Determine the (x, y) coordinate at the center of the cell enclosing the given text.  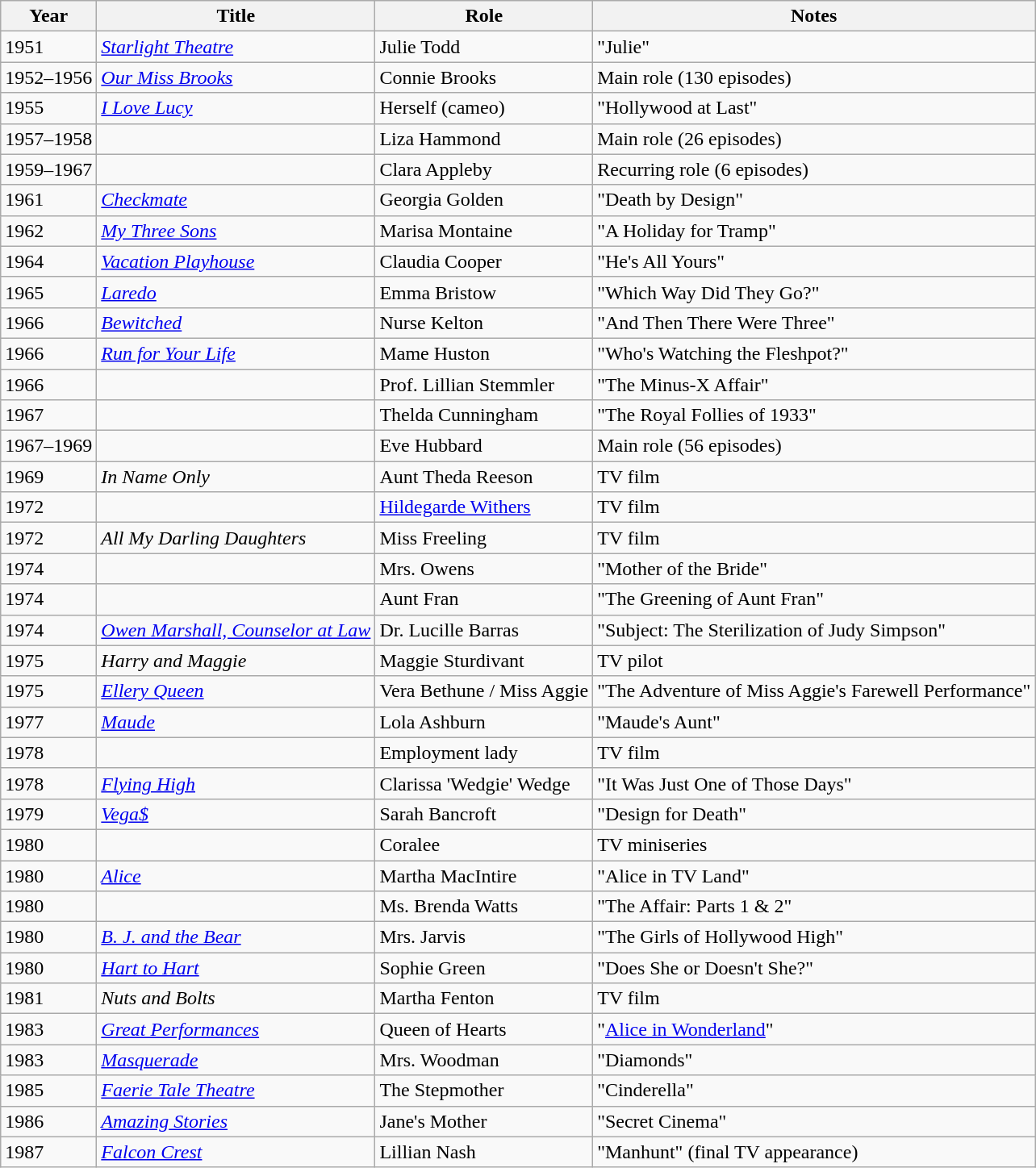
"Who's Watching the Fleshpot?" (814, 353)
"Manhunt" (final TV appearance) (814, 1152)
Eve Hubbard (484, 446)
Herself (cameo) (484, 108)
Sarah Bancroft (484, 814)
1967–1969 (48, 446)
Liza Hammond (484, 139)
The Stepmother (484, 1091)
1977 (48, 722)
Sophie Green (484, 968)
"Secret Cinema" (814, 1121)
Martha Fenton (484, 999)
"It Was Just One of Those Days" (814, 783)
Faerie Tale Theatre (236, 1091)
Mrs. Jarvis (484, 937)
1986 (48, 1121)
Notes (814, 16)
1952–1956 (48, 77)
1967 (48, 415)
In Name Only (236, 477)
Our Miss Brooks (236, 77)
Vera Bethune / Miss Aggie (484, 691)
"Cinderella" (814, 1091)
Lillian Nash (484, 1152)
I Love Lucy (236, 108)
Georgia Golden (484, 200)
Jane's Mother (484, 1121)
"And Then There Were Three" (814, 323)
Nuts and Bolts (236, 999)
"The Affair: Parts 1 & 2" (814, 907)
Nurse Kelton (484, 323)
"Design for Death" (814, 814)
"Hollywood at Last" (814, 108)
"Alice in TV Land" (814, 875)
Maude (236, 722)
Run for Your Life (236, 353)
"The Royal Follies of 1933" (814, 415)
Starlight Theatre (236, 47)
Great Performances (236, 1029)
Alice (236, 875)
Mrs. Woodman (484, 1060)
Miss Freeling (484, 538)
Amazing Stories (236, 1121)
Ellery Queen (236, 691)
Main role (130 episodes) (814, 77)
"The Minus-X Affair" (814, 385)
"Mother of the Bride" (814, 569)
TV miniseries (814, 845)
Clarissa 'Wedgie' Wedge (484, 783)
1955 (48, 108)
1979 (48, 814)
Role (484, 16)
"Which Way Did They Go?" (814, 292)
1957–1958 (48, 139)
Julie Todd (484, 47)
Emma Bristow (484, 292)
Main role (56 episodes) (814, 446)
Martha MacIntire (484, 875)
Claudia Cooper (484, 261)
"Death by Design" (814, 200)
Checkmate (236, 200)
Flying High (236, 783)
1965 (48, 292)
Laredo (236, 292)
Ms. Brenda Watts (484, 907)
Bewitched (236, 323)
1985 (48, 1091)
"Subject: The Sterilization of Judy Simpson" (814, 630)
Vega$ (236, 814)
All My Darling Daughters (236, 538)
Year (48, 16)
"Does She or Doesn't She?" (814, 968)
"Diamonds" (814, 1060)
My Three Sons (236, 231)
"Alice in Wonderland" (814, 1029)
Marisa Montaine (484, 231)
Hart to Hart (236, 968)
"The Greening of Aunt Fran" (814, 599)
Recurring role (6 episodes) (814, 169)
Maggie Sturdivant (484, 661)
Lola Ashburn (484, 722)
Clara Appleby (484, 169)
Coralee (484, 845)
1964 (48, 261)
1961 (48, 200)
"Maude's Aunt" (814, 722)
1969 (48, 477)
Harry and Maggie (236, 661)
"Julie" (814, 47)
TV pilot (814, 661)
Queen of Hearts (484, 1029)
Mame Huston (484, 353)
1951 (48, 47)
1981 (48, 999)
Owen Marshall, Counselor at Law (236, 630)
Aunt Fran (484, 599)
"He's All Yours" (814, 261)
Masquerade (236, 1060)
Mrs. Owens (484, 569)
Prof. Lillian Stemmler (484, 385)
Main role (26 episodes) (814, 139)
1959–1967 (48, 169)
1962 (48, 231)
Dr. Lucille Barras (484, 630)
Connie Brooks (484, 77)
Vacation Playhouse (236, 261)
B. J. and the Bear (236, 937)
"A Holiday for Tramp" (814, 231)
Aunt Theda Reeson (484, 477)
"The Adventure of Miss Aggie's Farewell Performance" (814, 691)
Thelda Cunningham (484, 415)
Title (236, 16)
Falcon Crest (236, 1152)
1987 (48, 1152)
Hildegarde Withers (484, 507)
Employment lady (484, 753)
"The Girls of Hollywood High" (814, 937)
